Locate the cell with the specified text and output its [x, y] center coordinate. 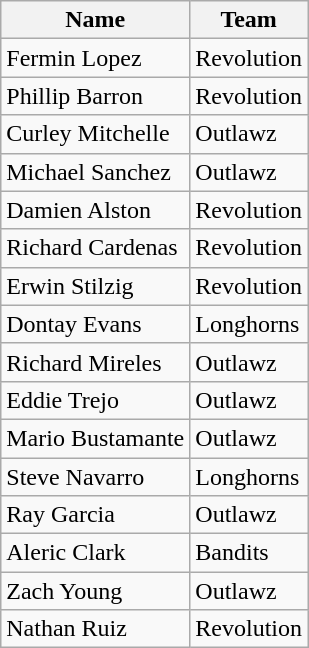
Steve Navarro [96, 477]
Nathan Ruiz [96, 629]
Eddie Trejo [96, 400]
Team [249, 20]
Bandits [249, 553]
Zach Young [96, 591]
Michael Sanchez [96, 172]
Ray Garcia [96, 515]
Dontay Evans [96, 324]
Fermin Lopez [96, 58]
Phillip Barron [96, 96]
Richard Mireles [96, 362]
Mario Bustamante [96, 438]
Richard Cardenas [96, 248]
Erwin Stilzig [96, 286]
Curley Mitchelle [96, 134]
Damien Alston [96, 210]
Name [96, 20]
Aleric Clark [96, 553]
